Locate the cell with the specified text and output its [X, Y] center coordinate. 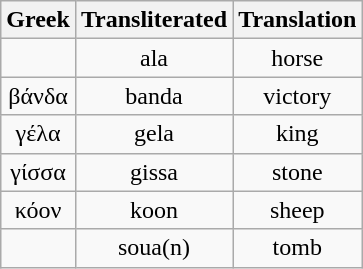
βάνδα [38, 96]
stone [298, 172]
gissa [154, 172]
tomb [298, 248]
king [298, 134]
sheep [298, 210]
banda [154, 96]
Greek [38, 20]
γέλα [38, 134]
ala [154, 58]
γίσσα [38, 172]
horse [298, 58]
Translation [298, 20]
koon [154, 210]
soua(n) [154, 248]
victory [298, 96]
Transliterated [154, 20]
gela [154, 134]
κόον [38, 210]
